For the text-containing cell, return its midpoint in (x, y) coordinate format. 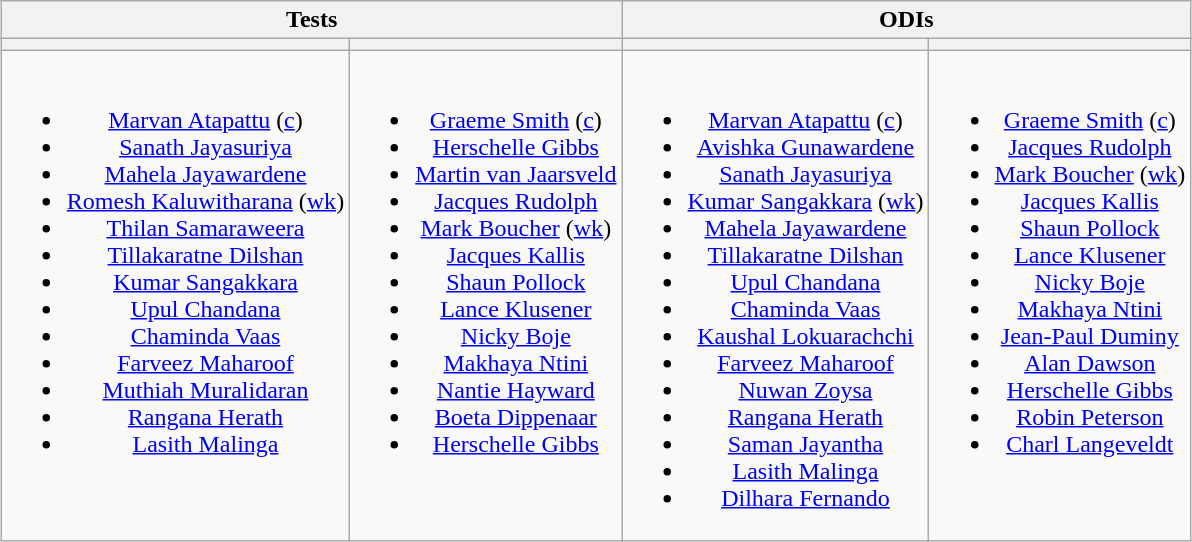
Tests (312, 20)
ODIs (906, 20)
